Output the (x, y) coordinate of the center of the cell containing the given text.  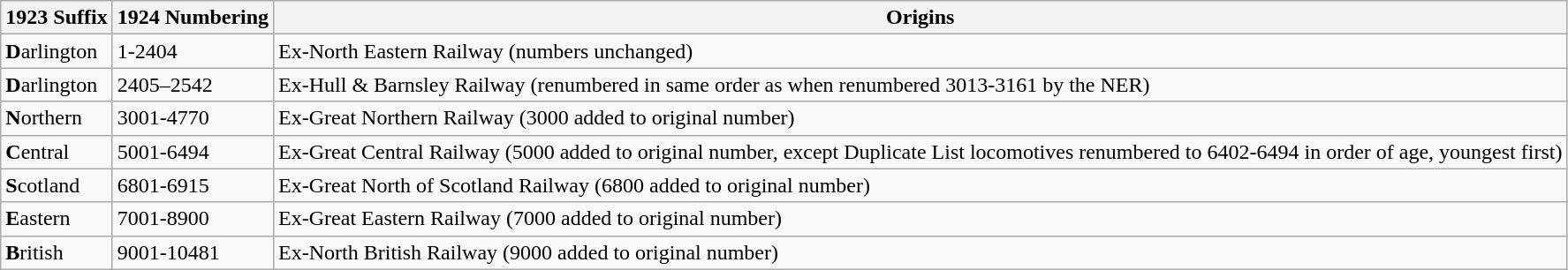
Eastern (57, 219)
3001-4770 (193, 118)
Central (57, 152)
7001-8900 (193, 219)
9001-10481 (193, 252)
Northern (57, 118)
Ex-Great North of Scotland Railway (6800 added to original number) (920, 185)
6801-6915 (193, 185)
Ex-North British Railway (9000 added to original number) (920, 252)
1923 Suffix (57, 18)
2405–2542 (193, 85)
Origins (920, 18)
British (57, 252)
1924 Numbering (193, 18)
1-2404 (193, 51)
Ex-Great Northern Railway (3000 added to original number) (920, 118)
Ex-Great Eastern Railway (7000 added to original number) (920, 219)
Scotland (57, 185)
5001-6494 (193, 152)
Ex-Great Central Railway (5000 added to original number, except Duplicate List locomotives renumbered to 6402-6494 in order of age, youngest first) (920, 152)
Ex-Hull & Barnsley Railway (renumbered in same order as when renumbered 3013-3161 by the NER) (920, 85)
Ex-North Eastern Railway (numbers unchanged) (920, 51)
